Return (x, y) of the center of cell containing provided text 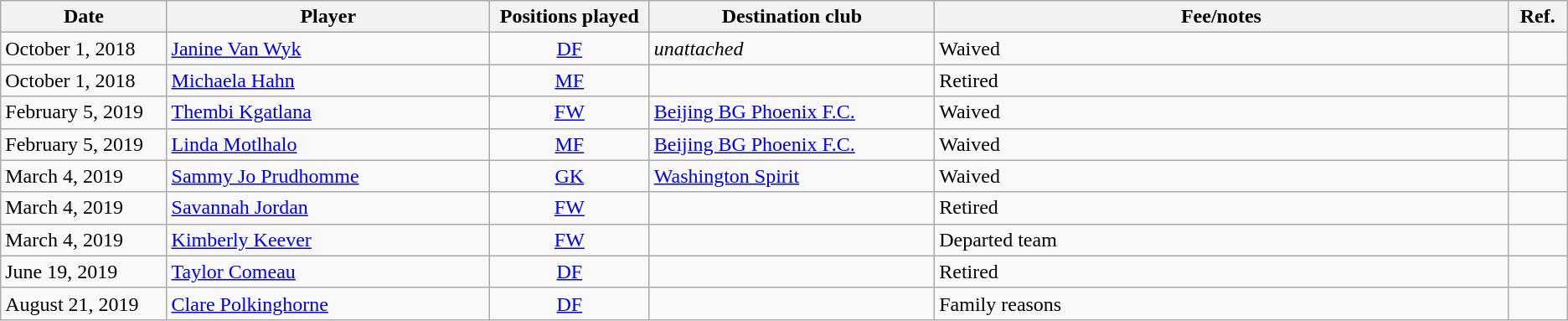
Positions played (570, 17)
Fee/notes (1221, 17)
Savannah Jordan (328, 208)
Washington Spirit (792, 176)
unattached (792, 49)
Michaela Hahn (328, 80)
Date (84, 17)
June 19, 2019 (84, 272)
Player (328, 17)
August 21, 2019 (84, 303)
Clare Polkinghorne (328, 303)
Linda Motlhalo (328, 144)
Janine Van Wyk (328, 49)
Ref. (1538, 17)
Destination club (792, 17)
Thembi Kgatlana (328, 112)
Departed team (1221, 240)
Kimberly Keever (328, 240)
Family reasons (1221, 303)
Taylor Comeau (328, 272)
Sammy Jo Prudhomme (328, 176)
GK (570, 176)
